Pinpoint the cell where the given text exists, returning its (x, y) midpoint coordinate. 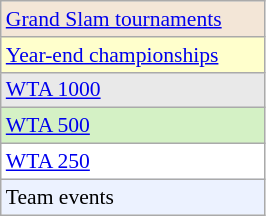
WTA 1000 (133, 90)
WTA 250 (133, 162)
Grand Slam tournaments (133, 19)
Year-end championships (133, 55)
Team events (133, 197)
WTA 500 (133, 126)
